Return [x, y] of the center of cell containing provided text 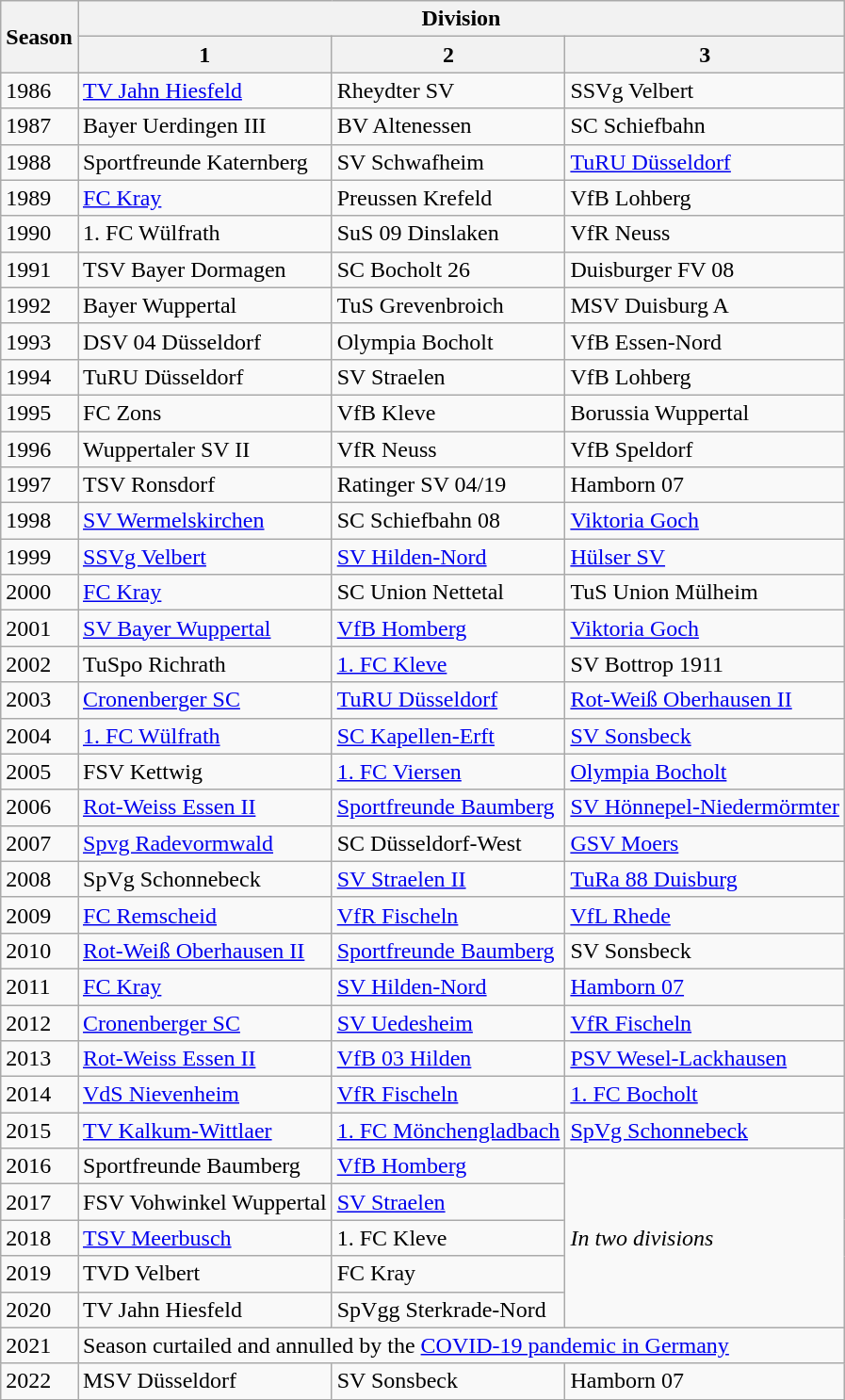
2009 [40, 915]
2021 [40, 1345]
SC Union Nettetal [448, 593]
2006 [40, 807]
Rheydter SV [448, 90]
Season [40, 37]
1. FC Bocholt [705, 1095]
MSV Duisburg A [705, 305]
1. FC Viersen [448, 772]
2015 [40, 1131]
TuS Grevenbroich [448, 305]
TuS Union Mülheim [705, 593]
2010 [40, 951]
2020 [40, 1310]
1. FC Mönchengladbach [448, 1131]
SC Düsseldorf-West [448, 843]
2003 [40, 700]
FSV Vohwinkel Wuppertal [204, 1202]
1987 [40, 126]
2002 [40, 664]
Duisburger FV 08 [705, 269]
TuRa 88 Duisburg [705, 879]
TSV Ronsdorf [204, 485]
2022 [40, 1381]
PSV Wesel-Lackhausen [705, 1059]
1994 [40, 377]
2017 [40, 1202]
TV Kalkum-Wittlaer [204, 1131]
Preussen Krefeld [448, 198]
1 [204, 55]
2000 [40, 593]
2016 [40, 1166]
VfB Essen-Nord [705, 341]
2004 [40, 736]
SuS 09 Dinslaken [448, 234]
DSV 04 Düsseldorf [204, 341]
SV Uedesheim [448, 1022]
2019 [40, 1274]
SV Wermelskirchen [204, 521]
VdS Nievenheim [204, 1095]
Borussia Wuppertal [705, 413]
SpVgg Sterkrade-Nord [448, 1310]
SV Schwafheim [448, 162]
1986 [40, 90]
1990 [40, 234]
2014 [40, 1095]
2005 [40, 772]
SC Bocholt 26 [448, 269]
1996 [40, 449]
2 [448, 55]
Ratinger SV 04/19 [448, 485]
Sportfreunde Katernberg [204, 162]
BV Altenessen [448, 126]
Season curtailed and annulled by the COVID-19 pandemic in Germany [461, 1345]
VfB Kleve [448, 413]
GSV Moers [705, 843]
1999 [40, 557]
SV Bayer Wuppertal [204, 628]
Bayer Uerdingen III [204, 126]
TVD Velbert [204, 1274]
Spvg Radevormwald [204, 843]
MSV Düsseldorf [204, 1381]
Bayer Wuppertal [204, 305]
FC Zons [204, 413]
VfB 03 Hilden [448, 1059]
SC Kapellen-Erft [448, 736]
SV Straelen II [448, 879]
2001 [40, 628]
2012 [40, 1022]
Hülser SV [705, 557]
Wuppertaler SV II [204, 449]
VfB Speldorf [705, 449]
2018 [40, 1238]
TuSpo Richrath [204, 664]
SC Schiefbahn [705, 126]
2011 [40, 986]
1998 [40, 521]
TSV Meerbusch [204, 1238]
SC Schiefbahn 08 [448, 521]
In two divisions [705, 1238]
FC Remscheid [204, 915]
2008 [40, 879]
2007 [40, 843]
1991 [40, 269]
VfL Rhede [705, 915]
2013 [40, 1059]
1989 [40, 198]
1993 [40, 341]
1988 [40, 162]
1997 [40, 485]
SV Bottrop 1911 [705, 664]
TSV Bayer Dormagen [204, 269]
Division [461, 19]
3 [705, 55]
FSV Kettwig [204, 772]
SV Hönnepel-Niedermörmter [705, 807]
1995 [40, 413]
1992 [40, 305]
